Identify which cell holds the provided text, then report its (x, y) central coordinate. 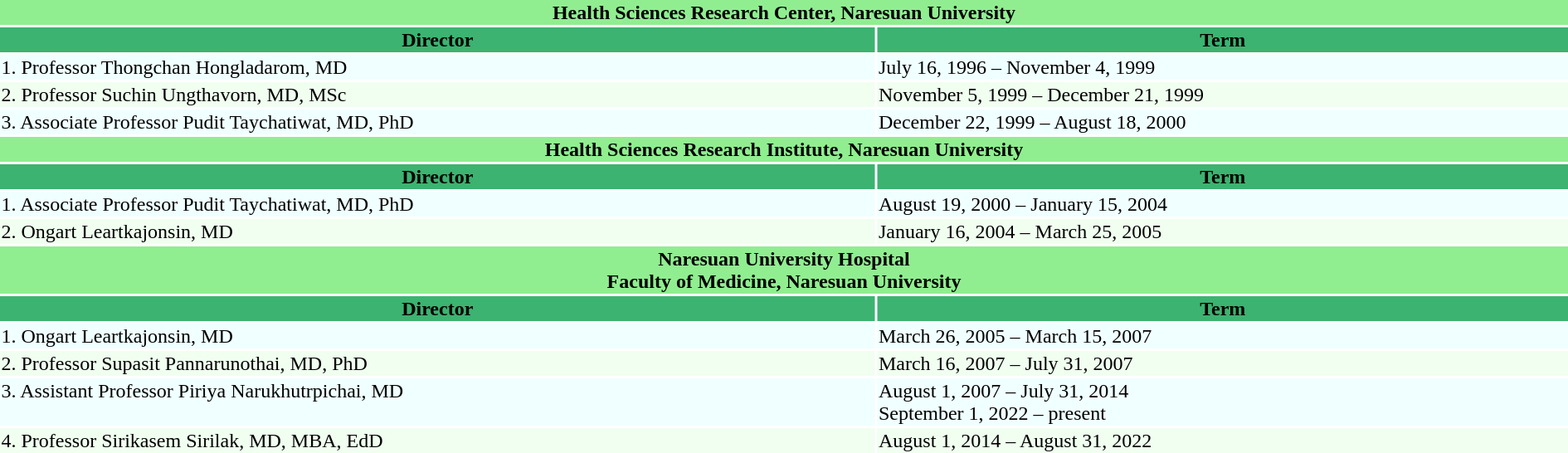
3. Assistant Professor Piriya Narukhutrpichai, MD (437, 402)
March 26, 2005 – March 15, 2007 (1223, 336)
August 1, 2007 – July 31, 2014 September 1, 2022 – present (1223, 402)
August 1, 2014 – August 31, 2022 (1223, 441)
1. Associate Professor Pudit Taychatiwat, MD, PhD (437, 204)
1. Professor Thongchan Hongladarom, MD (437, 67)
July 16, 1996 – November 4, 1999 (1223, 67)
March 16, 2007 – July 31, 2007 (1223, 363)
December 22, 1999 – August 18, 2000 (1223, 122)
January 16, 2004 – March 25, 2005 (1223, 231)
Health Sciences Research Center, Naresuan University (784, 12)
Health Sciences Research Institute, Naresuan University (784, 149)
2. Professor Suchin Ungthavorn, MD, MSc (437, 95)
4. Professor Sirikasem Sirilak, MD, MBA, EdD (437, 441)
November 5, 1999 – December 21, 1999 (1223, 95)
August 19, 2000 – January 15, 2004 (1223, 204)
2. Professor Supasit Pannarunothai, MD, PhD (437, 363)
3. Associate Professor Pudit Taychatiwat, MD, PhD (437, 122)
2. Ongart Leartkajonsin, MD (437, 231)
1. Ongart Leartkajonsin, MD (437, 336)
Naresuan University Hospital Faculty of Medicine, Naresuan University (784, 270)
